Provide the (x, y) coordinate of the cell's center where the given text is located.  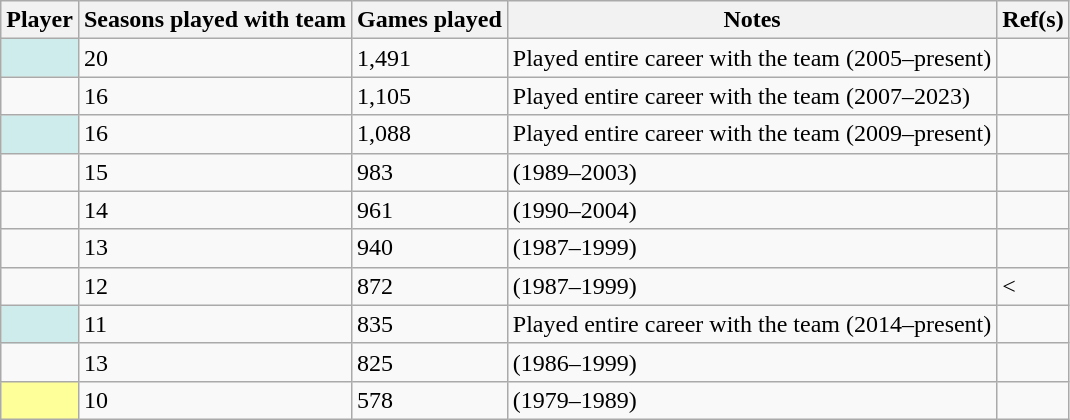
1,491 (430, 58)
12 (214, 286)
Player (40, 20)
Played entire career with the team (2009–present) (752, 134)
578 (430, 400)
Played entire career with the team (2007–2023) (752, 96)
961 (430, 210)
14 (214, 210)
Played entire career with the team (2014–present) (752, 324)
1,088 (430, 134)
Played entire career with the team (2005–present) (752, 58)
11 (214, 324)
(1989–2003) (752, 172)
Games played (430, 20)
< (1033, 286)
Seasons played with team (214, 20)
10 (214, 400)
Notes (752, 20)
15 (214, 172)
825 (430, 362)
983 (430, 172)
Ref(s) (1033, 20)
940 (430, 248)
(1986–1999) (752, 362)
(1979–1989) (752, 400)
(1990–2004) (752, 210)
835 (430, 324)
1,105 (430, 96)
872 (430, 286)
20 (214, 58)
